Locate the cell with the specified text and output its [X, Y] center coordinate. 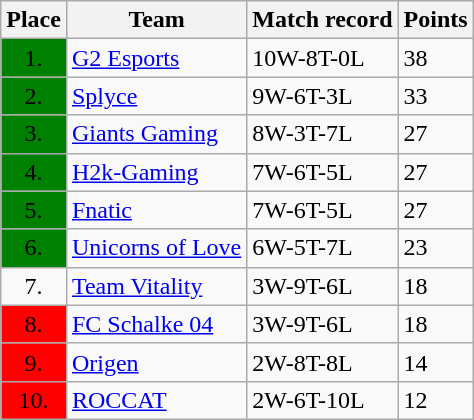
5. [34, 210]
7. [34, 286]
Team Vitality [156, 286]
G2 Esports [156, 58]
10W-8T-0L [322, 58]
3. [34, 134]
6W-5T-7L [322, 248]
4. [34, 172]
Points [436, 20]
H2k-Gaming [156, 172]
10. [34, 400]
2W-8T-8L [322, 362]
Splyce [156, 96]
Team [156, 20]
6. [34, 248]
ROCCAT [156, 400]
33 [436, 96]
FC Schalke 04 [156, 324]
9. [34, 362]
Unicorns of Love [156, 248]
9W-6T-3L [322, 96]
23 [436, 248]
14 [436, 362]
Match record [322, 20]
12 [436, 400]
8. [34, 324]
2W-6T-10L [322, 400]
Giants Gaming [156, 134]
2. [34, 96]
8W-3T-7L [322, 134]
Origen [156, 362]
Place [34, 20]
1. [34, 58]
Fnatic [156, 210]
38 [436, 58]
